Determine the (x, y) coordinate at the center of the cell enclosing the given text.  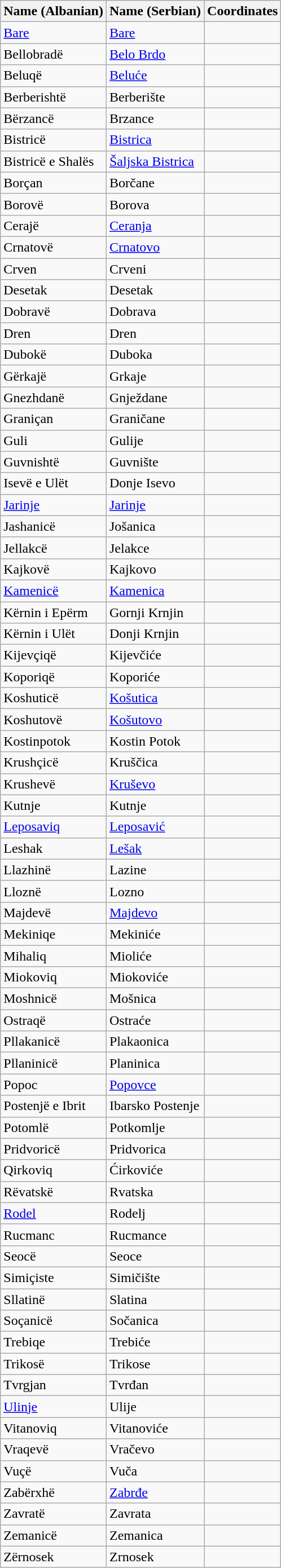
Zemanicë (54, 1535)
Zavrata (155, 1514)
Majdevë (54, 913)
Cerajë (54, 226)
Kamenicë (54, 591)
Borovë (54, 204)
Ibarsko Postenje (155, 1106)
Guvnishtë (54, 462)
Crveni (155, 269)
Guvnište (155, 462)
Miokoviq (54, 977)
Beluqë (54, 76)
Soçanicë (54, 1321)
Berberishtë (54, 97)
Leposavić (155, 827)
Trikosë (54, 1364)
Moshnicë (54, 999)
Seoce (155, 1256)
Grkaje (155, 376)
Kërnin i Ulët (54, 634)
Lozno (155, 891)
Mošnica (155, 999)
Duboka (155, 355)
Crnatovë (54, 247)
Rëvatskë (54, 1192)
Koshutovë (54, 720)
Sočanica (155, 1321)
Coordinates (243, 11)
Name (Albanian) (54, 11)
Mekiniqe (54, 934)
Kostinpotok (54, 741)
Graničane (155, 419)
Zabërxhë (54, 1492)
Rucmance (155, 1235)
Miokoviće (155, 977)
Mihaliq (54, 956)
Zërnosek (54, 1557)
Lešak (155, 848)
Potkomlje (155, 1127)
Majdevo (155, 913)
Pridvorica (155, 1149)
Qirkoviq (54, 1170)
Potomlë (54, 1127)
Koporiqë (54, 677)
Lloznë (54, 891)
Vuçë (54, 1471)
Kajkovo (155, 569)
Zrnosek (155, 1557)
Krushçicë (54, 763)
Name (Serbian) (155, 11)
Ostraqë (54, 1020)
Vitanoviq (54, 1428)
Bellobradë (54, 54)
Bistrica (155, 140)
Borçan (54, 183)
Rodel (54, 1213)
Jelakce (155, 548)
Bistricë e Shalës (54, 161)
Kruščica (155, 763)
Košutovo (155, 720)
Trebiqe (54, 1342)
Simičište (155, 1278)
Guli (54, 441)
Kostin Potok (155, 741)
Trebiće (155, 1342)
Kamenica (155, 591)
Simiçiste (54, 1278)
Slatina (155, 1299)
Ulinje (54, 1407)
Vračevo (155, 1450)
Gulije (155, 441)
Pridvoricë (54, 1149)
Tvrđan (155, 1385)
Borova (155, 204)
Jellakcë (54, 548)
Berberište (155, 97)
Vraqevë (54, 1450)
Krushevë (54, 784)
Rvatska (155, 1192)
Jošanica (155, 526)
Brzance (155, 118)
Gnezhdanë (54, 398)
Kruševo (155, 784)
Belo Brdo (155, 54)
Tvrgjan (54, 1385)
Ćirkoviće (155, 1170)
Popovce (155, 1085)
Lazine (155, 870)
Llazhinë (54, 870)
Gnježdane (155, 398)
Bistricë (54, 140)
Jashanicë (54, 526)
Koshuticë (54, 698)
Plakaonica (155, 1042)
Ceranja (155, 226)
Trikose (155, 1364)
Zabrđe (155, 1492)
Vuča (155, 1471)
Dobrava (155, 312)
Gërkajë (54, 376)
Gornji Krnjin (155, 612)
Košutica (155, 698)
Isevë e Ulët (54, 483)
Šaljska Bistrica (155, 161)
Dubokë (54, 355)
Kërnin i Epërm (54, 612)
Postenjë e Ibrit (54, 1106)
Leshak (54, 848)
Rucmanc (54, 1235)
Kijevçiqë (54, 655)
Beluće (155, 76)
Donji Krnjin (155, 634)
Dobravë (54, 312)
Mioliće (155, 956)
Ostraće (155, 1020)
Popoc (54, 1085)
Zavratë (54, 1514)
Crnatovo (155, 247)
Bërzancë (54, 118)
Koporiće (155, 677)
Seocë (54, 1256)
Kajkovë (54, 569)
Borčane (155, 183)
Pllaninicë (54, 1063)
Sllatinë (54, 1299)
Vitanoviće (155, 1428)
Planinica (155, 1063)
Pllakanicë (54, 1042)
Mekiniće (155, 934)
Ulije (155, 1407)
Zemanica (155, 1535)
Kijevčiće (155, 655)
Donje Isevo (155, 483)
Rodelj (155, 1213)
Leposaviq (54, 827)
Graniçan (54, 419)
Crven (54, 269)
